For the text-containing cell, return its midpoint in [x, y] coordinate format. 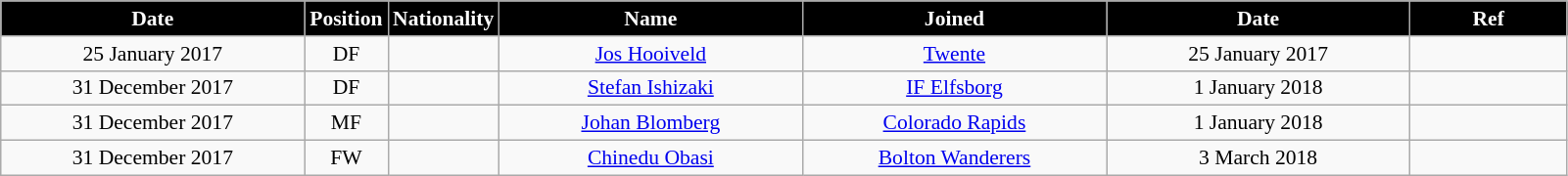
Chinedu Obasi [650, 158]
Stefan Ishizaki [650, 88]
Name [650, 19]
Colorado Rapids [954, 123]
Bolton Wanderers [954, 158]
Joined [954, 19]
Position [347, 19]
Jos Hooiveld [650, 54]
Twente [954, 54]
Johan Blomberg [650, 123]
3 March 2018 [1259, 158]
Ref [1489, 19]
IF Elfsborg [954, 88]
Nationality [443, 19]
MF [347, 123]
FW [347, 158]
